From the cell containing the given text, extract its center point as [X, Y] coordinate. 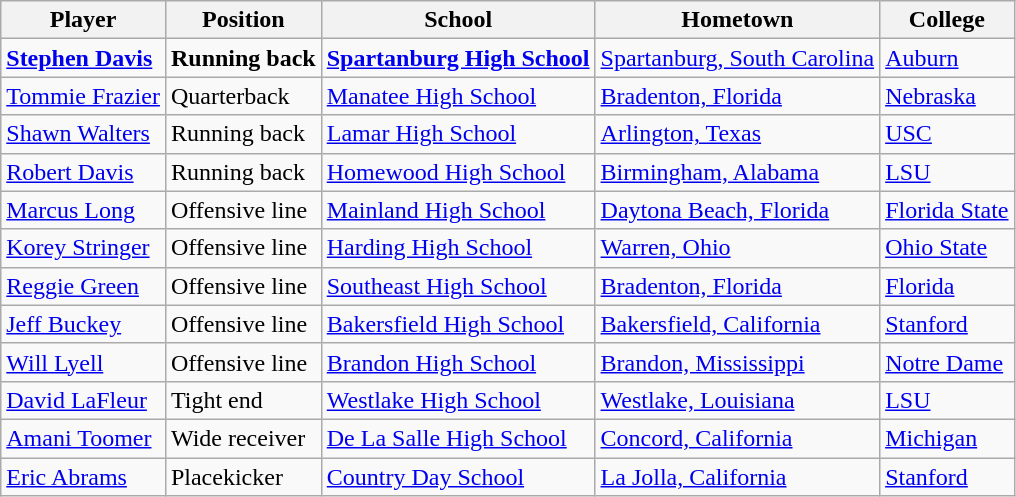
Player [84, 20]
Wide receiver [243, 438]
Quarterback [243, 96]
Reggie Green [84, 286]
Florida [947, 286]
Tommie Frazier [84, 96]
College [947, 20]
Spartanburg, South Carolina [738, 58]
Country Day School [458, 477]
Birmingham, Alabama [738, 172]
Placekicker [243, 477]
Bakersfield, California [738, 324]
Homewood High School [458, 172]
Will Lyell [84, 362]
Mainland High School [458, 210]
Florida State [947, 210]
Westlake, Louisiana [738, 400]
Jeff Buckey [84, 324]
Brandon High School [458, 362]
Position [243, 20]
Harding High School [458, 248]
Amani Toomer [84, 438]
Korey Stringer [84, 248]
Stephen Davis [84, 58]
Shawn Walters [84, 134]
Tight end [243, 400]
Arlington, Texas [738, 134]
Spartanburg High School [458, 58]
USC [947, 134]
School [458, 20]
Warren, Ohio [738, 248]
Michigan [947, 438]
Auburn [947, 58]
De La Salle High School [458, 438]
Marcus Long [84, 210]
Nebraska [947, 96]
Southeast High School [458, 286]
Daytona Beach, Florida [738, 210]
Ohio State [947, 248]
Lamar High School [458, 134]
Brandon, Mississippi [738, 362]
La Jolla, California [738, 477]
Manatee High School [458, 96]
Notre Dame [947, 362]
Eric Abrams [84, 477]
Hometown [738, 20]
Westlake High School [458, 400]
Concord, California [738, 438]
Robert Davis [84, 172]
David LaFleur [84, 400]
Bakersfield High School [458, 324]
